Provide the [X, Y] coordinate of the cell's center where the given text is located.  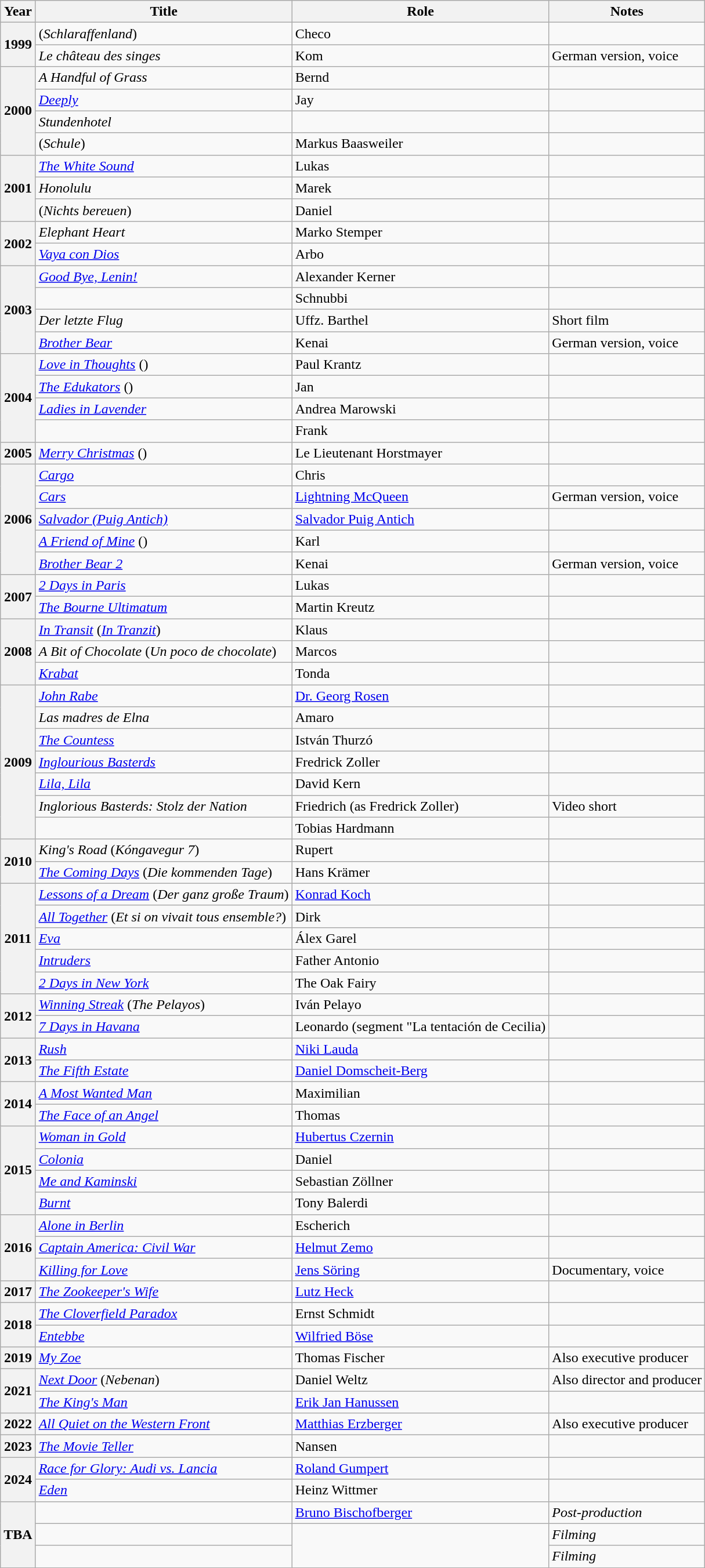
Captain America: Civil War [164, 1247]
Daniel Domscheit-Berg [420, 1071]
TBA [18, 1534]
Inglourious Basterds [164, 762]
Lessons of a Dream (Der ganz große Traum) [164, 894]
All Quiet on the Western Front [164, 1424]
Escherich [420, 1225]
Iván Pelayo [420, 1005]
Ladies in Lavender [164, 409]
Video short [627, 806]
Niki Lauda [420, 1049]
Year [18, 12]
Role [420, 12]
All Together (Et si on vivait tous ensemble?) [164, 916]
Checo [420, 34]
King's Road (Kóngavegur 7) [164, 850]
2015 [18, 1170]
Lightning McQueen [420, 497]
Nansen [420, 1446]
Bruno Bischofberger [420, 1512]
Brother Bear 2 [164, 563]
Jay [420, 100]
Fredrick Zoller [420, 762]
Lila, Lila [164, 784]
Matthias Erzberger [420, 1424]
A Most Wanted Man [164, 1093]
Intruders [164, 960]
Kom [420, 56]
2014 [18, 1104]
2004 [18, 398]
The Face of an Angel [164, 1115]
Heinz Wittmer [420, 1490]
Chris [420, 475]
Brother Bear [164, 343]
Uffz. Barthel [420, 321]
Krabat [164, 674]
Salvador (Puig Antich) [164, 519]
The White Sound [164, 166]
2008 [18, 651]
My Zoe [164, 1358]
The Coming Days (Die kommenden Tage) [164, 872]
Arbo [420, 254]
Marek [420, 188]
Honolulu [164, 188]
Short film [627, 321]
Konrad Koch [420, 894]
Daniel Weltz [420, 1380]
2002 [18, 243]
Sebastian Zöllner [420, 1181]
Markus Baasweiler [420, 144]
2009 [18, 762]
2010 [18, 861]
2017 [18, 1291]
2024 [18, 1479]
2012 [18, 1016]
2023 [18, 1446]
2005 [18, 453]
Karl [420, 541]
Ernst Schmidt [420, 1313]
2001 [18, 188]
The King's Man [164, 1402]
The Countess [164, 740]
A Friend of Mine () [164, 541]
2000 [18, 111]
Cargo [164, 475]
Notes [627, 12]
Next Door (Nebenan) [164, 1380]
Jan [420, 387]
Inglorious Basterds: Stolz der Nation [164, 806]
Erik Jan Hanussen [420, 1402]
A Bit of Chocolate (Un poco de chocolate) [164, 652]
Eden [164, 1490]
1999 [18, 45]
Tobias Hardmann [420, 828]
Killing for Love [164, 1269]
2016 [18, 1247]
In Transit (In Tranzit) [164, 629]
The Oak Fairy [420, 983]
Frank [420, 431]
2013 [18, 1060]
Leonardo (segment "La tentación de Cecilia) [420, 1027]
Elephant Heart [164, 232]
The Movie Teller [164, 1446]
Hans Krämer [420, 872]
Martin Kreutz [420, 607]
Helmut Zemo [420, 1247]
2011 [18, 938]
2 Days in Paris [164, 585]
2021 [18, 1391]
Maximilian [420, 1093]
Hubertus Czernin [420, 1137]
Tony Balerdi [420, 1203]
Wilfried Böse [420, 1335]
Eva [164, 938]
Vaya con Dios [164, 254]
2006 [18, 519]
Thomas Fischer [420, 1358]
Andrea Marowski [420, 409]
Tonda [420, 674]
The Bourne Ultimatum [164, 607]
(Nichts bereuen) [164, 210]
Good Bye, Lenin! [164, 277]
John Rabe [164, 696]
Love in Thoughts () [164, 365]
David Kern [420, 784]
The Cloverfield Paradox [164, 1313]
2019 [18, 1358]
2022 [18, 1424]
Rush [164, 1049]
The Edukators () [164, 387]
Stundenhotel [164, 122]
Race for Glory: Audi vs. Lancia [164, 1468]
Thomas [420, 1115]
Father Antonio [420, 960]
Salvador Puig Antich [420, 519]
Le château des singes [164, 56]
Post-production [627, 1512]
2003 [18, 310]
2 Days in New York [164, 983]
Álex Garel [420, 938]
(Schlaraffenland) [164, 34]
István Thurzó [420, 740]
Friedrich (as Fredrick Zoller) [420, 806]
Schnubbi [420, 299]
Alone in Berlin [164, 1225]
Le Lieutenant Horstmayer [420, 453]
Merry Christmas () [164, 453]
Roland Gumpert [420, 1468]
Winning Streak (The Pelayos) [164, 1005]
2018 [18, 1324]
Der letzte Flug [164, 321]
Jens Söring [420, 1269]
Rupert [420, 850]
Deeply [164, 100]
Entebbe [164, 1335]
(Schule) [164, 144]
Amaro [420, 718]
Woman in Gold [164, 1137]
Dirk [420, 916]
The Zookeeper's Wife [164, 1291]
Also director and producer [627, 1380]
The Fifth Estate [164, 1071]
Las madres de Elna [164, 718]
Title [164, 12]
Colonia [164, 1159]
Bernd [420, 78]
Marcos [420, 652]
7 Days in Havana [164, 1027]
Burnt [164, 1203]
Alexander Kerner [420, 277]
2007 [18, 596]
Dr. Georg Rosen [420, 696]
Lutz Heck [420, 1291]
Cars [164, 497]
Documentary, voice [627, 1269]
Klaus [420, 629]
Me and Kaminski [164, 1181]
A Handful of Grass [164, 78]
Paul Krantz [420, 365]
Marko Stemper [420, 232]
